Return [x, y] of the center of cell containing provided text 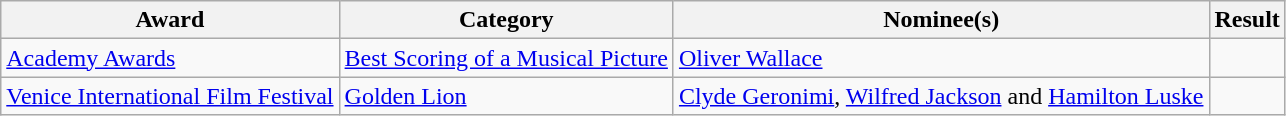
Academy Awards [170, 58]
Best Scoring of a Musical Picture [506, 58]
Result [1247, 20]
Oliver Wallace [941, 58]
Clyde Geronimi, Wilfred Jackson and Hamilton Luske [941, 96]
Category [506, 20]
Venice International Film Festival [170, 96]
Nominee(s) [941, 20]
Award [170, 20]
Golden Lion [506, 96]
